Scan for the cell matching the given text and deliver its [x, y] coordinate at center. 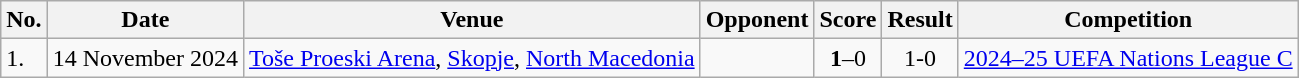
Competition [1128, 20]
Toše Proeski Arena, Skopje, North Macedonia [472, 58]
2024–25 UEFA Nations League C [1128, 58]
Opponent [757, 20]
Score [848, 20]
1. [24, 58]
No. [24, 20]
1-0 [920, 58]
1–0 [848, 58]
Date [145, 20]
Venue [472, 20]
Result [920, 20]
14 November 2024 [145, 58]
